Provide the (X, Y) coordinate of the cell's center where the given text is located.  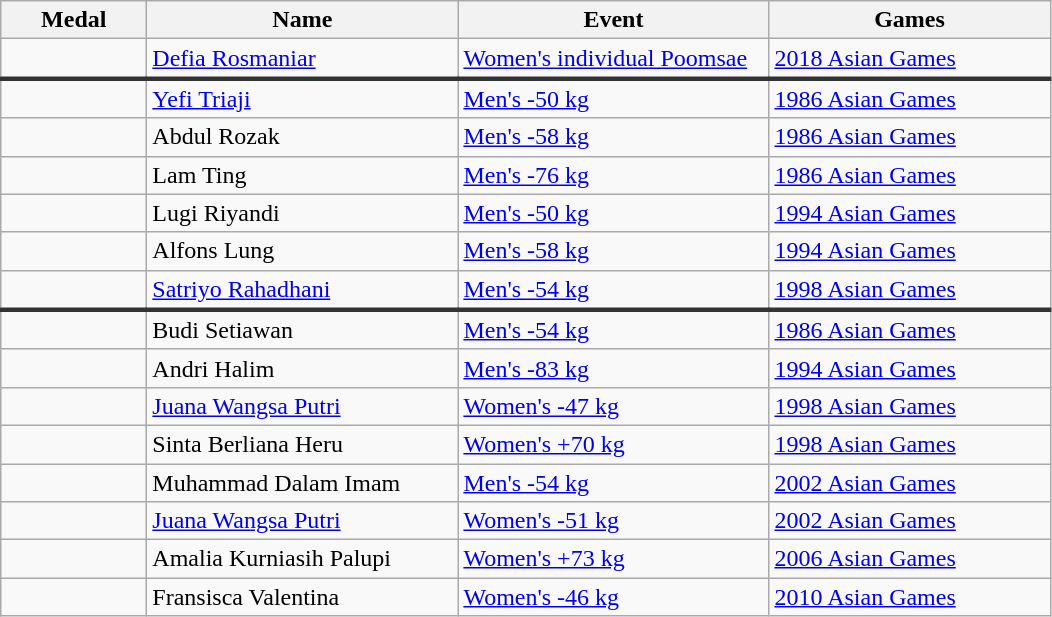
Fransisca Valentina (302, 597)
Sinta Berliana Heru (302, 444)
Amalia Kurniasih Palupi (302, 559)
Men's -83 kg (614, 368)
Abdul Rozak (302, 137)
Women's -51 kg (614, 521)
Women's +70 kg (614, 444)
2006 Asian Games (910, 559)
Defia Rosmaniar (302, 59)
Event (614, 20)
Women's individual Poomsae (614, 59)
Budi Setiawan (302, 330)
2018 Asian Games (910, 59)
Games (910, 20)
Women's -46 kg (614, 597)
2010 Asian Games (910, 597)
Women's -47 kg (614, 406)
Name (302, 20)
Men's -76 kg (614, 175)
Women's +73 kg (614, 559)
Satriyo Rahadhani (302, 290)
Medal (74, 20)
Yefi Triaji (302, 98)
Lam Ting (302, 175)
Lugi Riyandi (302, 213)
Andri Halim (302, 368)
Muhammad Dalam Imam (302, 483)
Alfons Lung (302, 251)
